Identify which cell holds the provided text, then report its [X, Y] central coordinate. 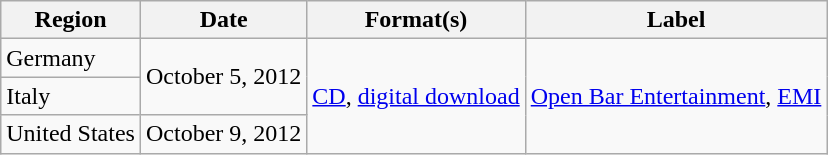
Date [223, 20]
October 9, 2012 [223, 134]
Format(s) [416, 20]
Italy [71, 96]
October 5, 2012 [223, 77]
CD, digital download [416, 96]
United States [71, 134]
Germany [71, 58]
Open Bar Entertainment, EMI [676, 96]
Region [71, 20]
Label [676, 20]
